Extract the (x, y) coordinate from the center of the cell holding the provided text.  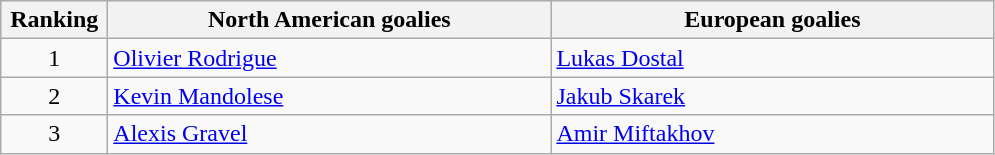
Alexis Gravel (330, 134)
Ranking (54, 20)
1 (54, 58)
2 (54, 96)
North American goalies (330, 20)
Olivier Rodrigue (330, 58)
Jakub Skarek (772, 96)
3 (54, 134)
European goalies (772, 20)
Amir Miftakhov (772, 134)
Kevin Mandolese (330, 96)
Lukas Dostal (772, 58)
